Return [X, Y] of the center of cell containing provided text 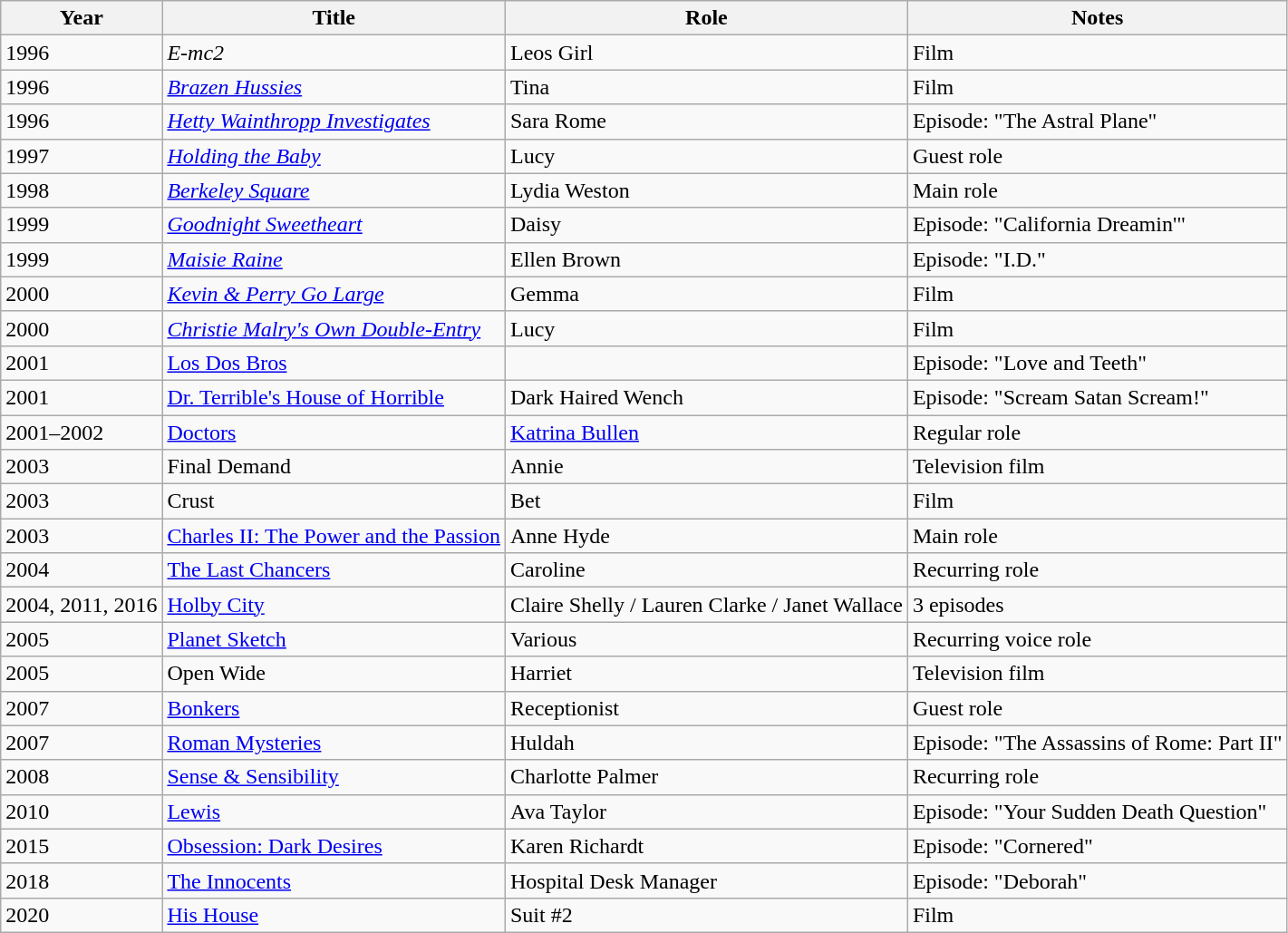
Recurring voice role [1097, 639]
E-mc2 [334, 53]
Open Wide [334, 674]
Episode: "California Dreamin'" [1097, 225]
Sense & Sensibility [334, 777]
The Last Chancers [334, 570]
Hetty Wainthropp Investigates [334, 121]
Episode: "The Astral Plane" [1097, 121]
Charles II: The Power and the Passion [334, 536]
Ava Taylor [706, 812]
Title [334, 18]
Holding the Baby [334, 156]
2018 [82, 880]
Claire Shelly / Lauren Clarke / Janet Wallace [706, 605]
Planet Sketch [334, 639]
Goodnight Sweetheart [334, 225]
Episode: "Deborah" [1097, 880]
Episode: "I.D." [1097, 259]
Episode: "Love and Teeth" [1097, 363]
Suit #2 [706, 915]
Charlotte Palmer [706, 777]
Harriet [706, 674]
Kevin & Perry Go Large [334, 294]
Doctors [334, 432]
Daisy [706, 225]
Episode: "The Assassins of Rome: Part II" [1097, 743]
Leos Girl [706, 53]
Berkeley Square [334, 190]
Maisie Raine [334, 259]
2008 [82, 777]
Sara Rome [706, 121]
Dr. Terrible's House of Horrible [334, 397]
Karen Richardt [706, 846]
Christie Malry's Own Double-Entry [334, 328]
Holby City [334, 605]
Gemma [706, 294]
Year [82, 18]
Anne Hyde [706, 536]
Notes [1097, 18]
Brazen Hussies [334, 87]
Hospital Desk Manager [706, 880]
His House [334, 915]
Tina [706, 87]
Crust [334, 501]
Obsession: Dark Desires [334, 846]
Final Demand [334, 467]
Annie [706, 467]
Huldah [706, 743]
1998 [82, 190]
Katrina Bullen [706, 432]
Regular role [1097, 432]
Bonkers [334, 708]
Bet [706, 501]
Receptionist [706, 708]
2001–2002 [82, 432]
Various [706, 639]
2015 [82, 846]
2004 [82, 570]
Caroline [706, 570]
Los Dos Bros [334, 363]
The Innocents [334, 880]
2004, 2011, 2016 [82, 605]
Lydia Weston [706, 190]
2020 [82, 915]
Role [706, 18]
3 episodes [1097, 605]
Episode: "Scream Satan Scream!" [1097, 397]
Dark Haired Wench [706, 397]
Roman Mysteries [334, 743]
Ellen Brown [706, 259]
Episode: "Your Sudden Death Question" [1097, 812]
2010 [82, 812]
1997 [82, 156]
Lewis [334, 812]
Episode: "Cornered" [1097, 846]
